Extract the (x, y) coordinate from the center of the cell holding the provided text.  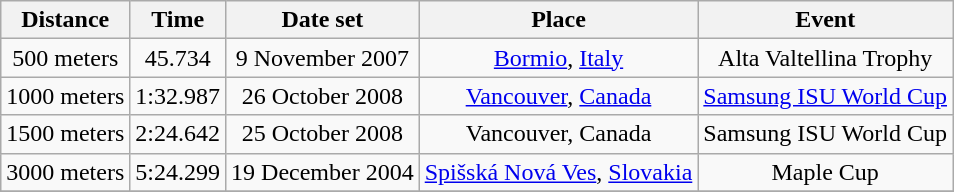
Maple Cup (826, 172)
26 October 2008 (323, 96)
Alta Valtellina Trophy (826, 58)
45.734 (178, 58)
1000 meters (66, 96)
500 meters (66, 58)
Distance (66, 20)
3000 meters (66, 172)
Time (178, 20)
Date set (323, 20)
5:24.299 (178, 172)
Event (826, 20)
2:24.642 (178, 134)
19 December 2004 (323, 172)
25 October 2008 (323, 134)
Spišská Nová Ves, Slovakia (558, 172)
Bormio, Italy (558, 58)
1500 meters (66, 134)
Place (558, 20)
9 November 2007 (323, 58)
1:32.987 (178, 96)
